Locate the cell with the specified text and output its [X, Y] center coordinate. 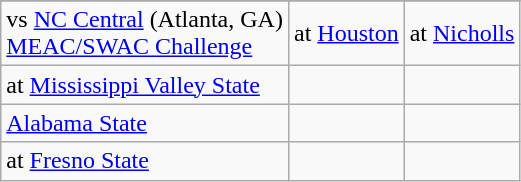
vs NC Central (Atlanta, GA)MEAC/SWAC Challenge [145, 34]
at Nicholls [462, 34]
at Mississippi Valley State [145, 85]
Alabama State [145, 123]
at Houston [346, 34]
at Fresno State [145, 161]
